From the cell containing the given text, extract its center point as (X, Y) coordinate. 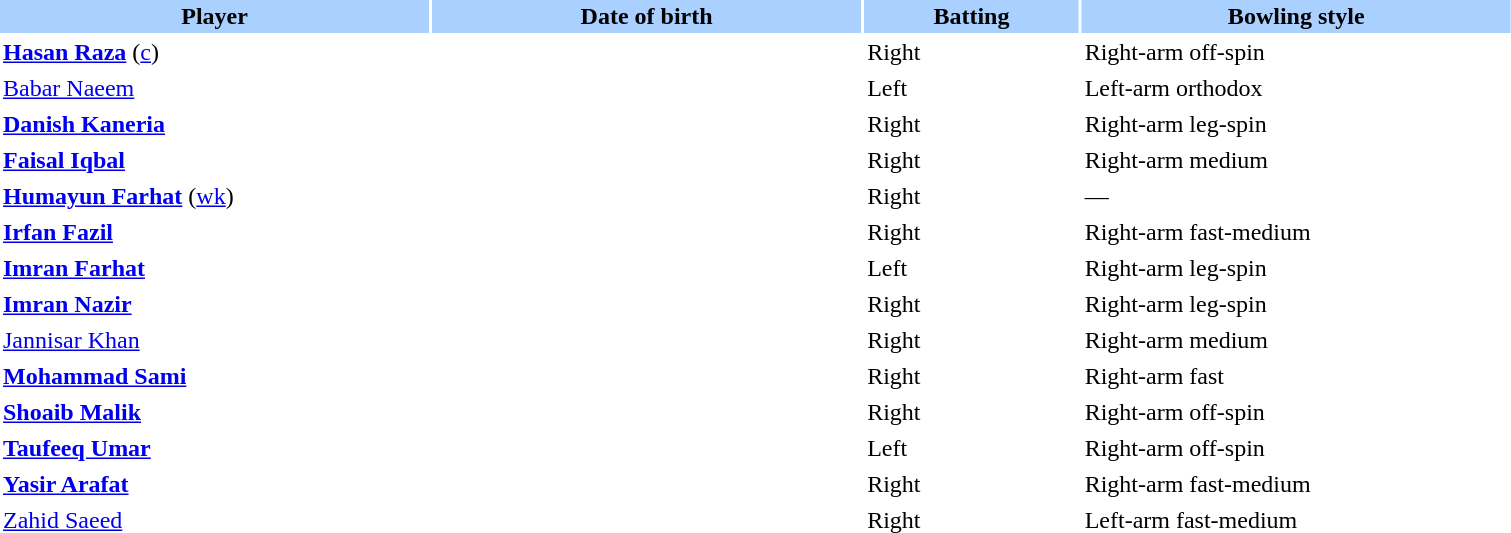
Batting (972, 16)
Bowling style (1296, 16)
Date of birth (646, 16)
Humayun Farhat (wk) (214, 196)
Irfan Fazil (214, 232)
Right-arm fast (1296, 376)
Shoaib Malik (214, 412)
Player (214, 16)
Hasan Raza (c) (214, 52)
Yasir Arafat (214, 484)
— (1296, 196)
Babar Naeem (214, 88)
Mohammad Sami (214, 376)
Imran Nazir (214, 304)
Taufeeq Umar (214, 448)
Left-arm orthodox (1296, 88)
Danish Kaneria (214, 124)
Jannisar Khan (214, 340)
Faisal Iqbal (214, 160)
Imran Farhat (214, 268)
